Identify which cell holds the provided text, then report its [x, y] central coordinate. 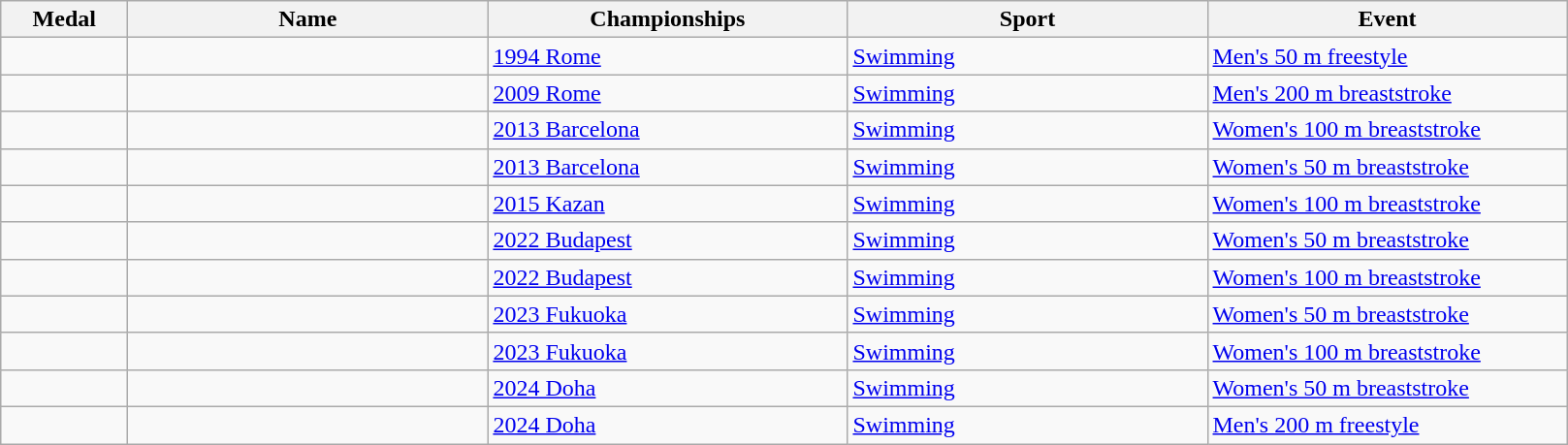
Medal [64, 19]
Event [1387, 19]
Name [308, 19]
Men's 200 m freestyle [1387, 425]
2015 Kazan [667, 204]
2009 Rome [667, 93]
Men's 200 m breaststroke [1387, 93]
Men's 50 m freestyle [1387, 56]
Sport [1028, 19]
Championships [667, 19]
1994 Rome [667, 56]
